Find where the given text appears and provide that cell's center as [x, y] coordinate. 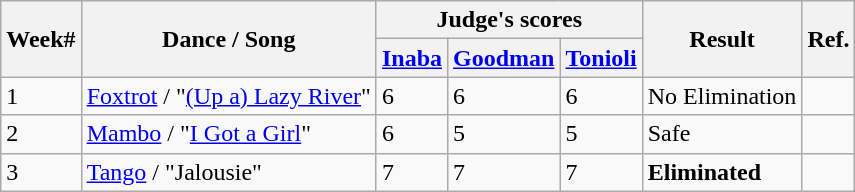
Week# [41, 39]
No Elimination [722, 96]
Ref. [828, 39]
Safe [722, 134]
3 [41, 172]
Foxtrot / "(Up a) Lazy River" [228, 96]
Tonioli [601, 58]
Goodman [504, 58]
Mambo / "I Got a Girl" [228, 134]
1 [41, 96]
Eliminated [722, 172]
Dance / Song [228, 39]
Tango / "Jalousie" [228, 172]
Result [722, 39]
2 [41, 134]
Judge's scores [509, 20]
Inaba [412, 58]
